Provide the [X, Y] coordinate of the cell's center where the given text is located.  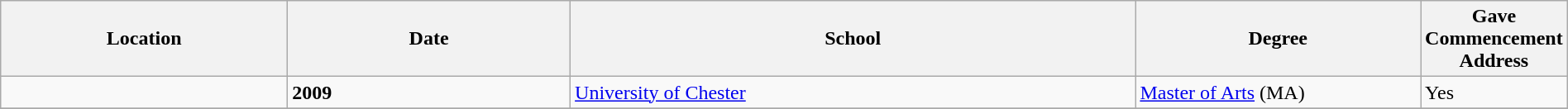
Gave Commencement Address [1494, 39]
Master of Arts (MA) [1279, 92]
Date [429, 39]
Location [144, 39]
University of Chester [853, 92]
School [853, 39]
Degree [1279, 39]
Yes [1494, 92]
2009 [429, 92]
